Capture the cell that displays the provided text and extract its [x, y] central coordinate. 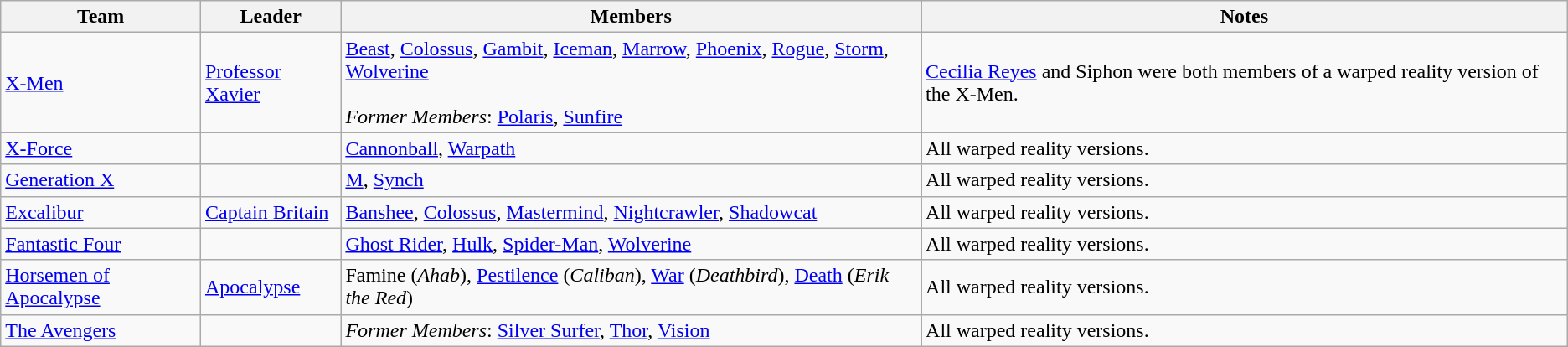
Generation X [101, 180]
Cecilia Reyes and Siphon were both members of a warped reality version of the X-Men. [1245, 82]
Excalibur [101, 212]
Apocalypse [270, 287]
The Avengers [101, 330]
Fantastic Four [101, 244]
Members [632, 17]
Notes [1245, 17]
Horsemen of Apocalypse [101, 287]
Leader [270, 17]
Ghost Rider, Hulk, Spider-Man, Wolverine [632, 244]
Famine (Ahab), Pestilence (Caliban), War (Deathbird), Death (Erik the Red) [632, 287]
Cannonball, Warpath [632, 148]
Professor Xavier [270, 82]
Beast, Colossus, Gambit, Iceman, Marrow, Phoenix, Rogue, Storm, WolverineFormer Members: Polaris, Sunfire [632, 82]
Former Members: Silver Surfer, Thor, Vision [632, 330]
M, Synch [632, 180]
Banshee, Colossus, Mastermind, Nightcrawler, Shadowcat [632, 212]
Team [101, 17]
Captain Britain [270, 212]
X-Men [101, 82]
X-Force [101, 148]
